From the cell containing the given text, extract its center point as (X, Y) coordinate. 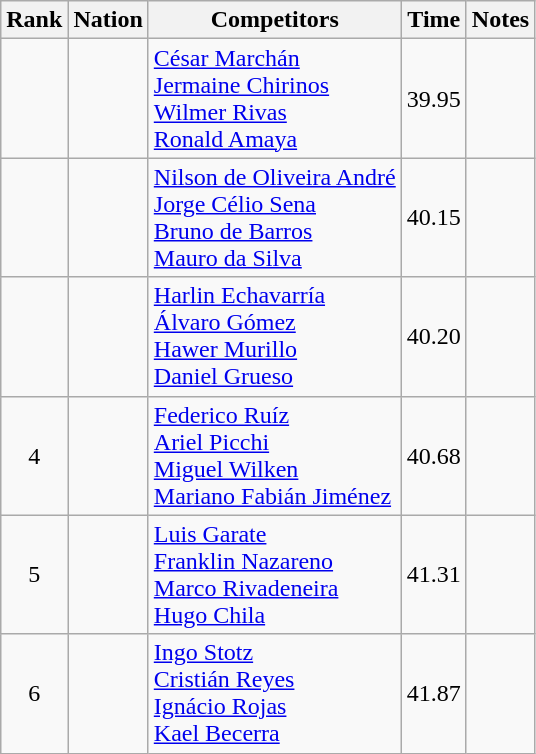
40.68 (434, 456)
Nation (108, 20)
Ingo StotzCristián ReyesIgnácio RojasKael Becerra (274, 694)
Nilson de Oliveira AndréJorge Célio SenaBruno de BarrosMauro da Silva (274, 218)
6 (34, 694)
40.15 (434, 218)
5 (34, 574)
40.20 (434, 336)
41.31 (434, 574)
Time (434, 20)
Competitors (274, 20)
Rank (34, 20)
Luis GarateFranklin NazarenoMarco RivadeneiraHugo Chila (274, 574)
4 (34, 456)
Harlin EchavarríaÁlvaro GómezHawer MurilloDaniel Grueso (274, 336)
41.87 (434, 694)
39.95 (434, 98)
Federico RuízAriel PicchiMiguel WilkenMariano Fabián Jiménez (274, 456)
César MarchánJermaine ChirinosWilmer RivasRonald Amaya (274, 98)
Notes (500, 20)
